For the text-containing cell, return its midpoint in [X, Y] coordinate format. 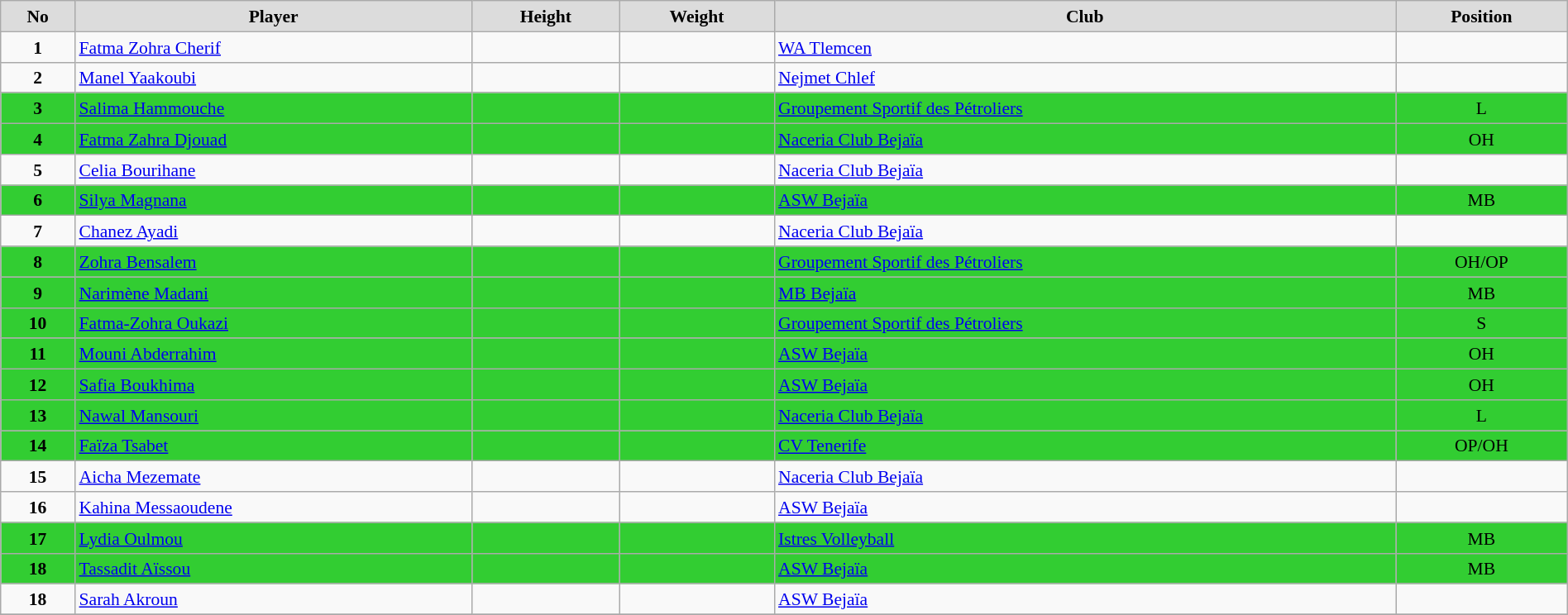
Safia Boukhima [274, 384]
Celia Bourihane [274, 169]
12 [38, 384]
Fatma Zahra Djouad [274, 139]
16 [38, 508]
Narimène Madani [274, 293]
8 [38, 261]
15 [38, 476]
7 [38, 231]
Lydia Oulmou [274, 537]
14 [38, 445]
Faïza Tsabet [274, 445]
Salima Hammouche [274, 107]
Fatma-Zohra Oukazi [274, 322]
Nawal Mansouri [274, 415]
4 [38, 139]
17 [38, 537]
WA Tlemcen [1085, 46]
Aicha Mezemate [274, 476]
11 [38, 354]
Manel Yaakoubi [274, 78]
Weight [696, 17]
Nejmet Chlef [1085, 78]
10 [38, 322]
Chanez Ayadi [274, 231]
Istres Volleyball [1085, 537]
OH/OP [1482, 261]
1 [38, 46]
13 [38, 415]
Club [1085, 17]
3 [38, 107]
2 [38, 78]
Height [546, 17]
Player [274, 17]
Tassadit Aïssou [274, 569]
Mouni Abderrahim [274, 354]
Silya Magnana [274, 200]
6 [38, 200]
Sarah Akroun [274, 598]
OP/OH [1482, 445]
CV Tenerife [1085, 445]
9 [38, 293]
Kahina Messaoudene [274, 508]
Zohra Bensalem [274, 261]
S [1482, 322]
Fatma Zohra Cherif [274, 46]
No [38, 17]
MB Bejaïa [1085, 293]
5 [38, 169]
Position [1482, 17]
